Search for the cell housing the specified text and yield its [X, Y] center coordinate. 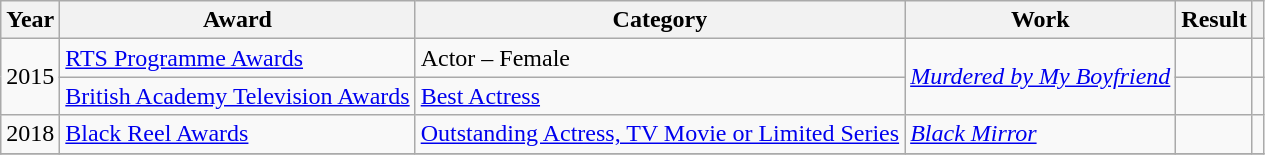
Murdered by My Boyfriend [1040, 77]
Work [1040, 20]
Result [1214, 20]
2015 [30, 77]
Category [660, 20]
Year [30, 20]
Black Reel Awards [238, 134]
Outstanding Actress, TV Movie or Limited Series [660, 134]
Black Mirror [1040, 134]
RTS Programme Awards [238, 58]
Actor – Female [660, 58]
2018 [30, 134]
British Academy Television Awards [238, 96]
Best Actress [660, 96]
Award [238, 20]
